Return [x, y] of the center of cell containing provided text 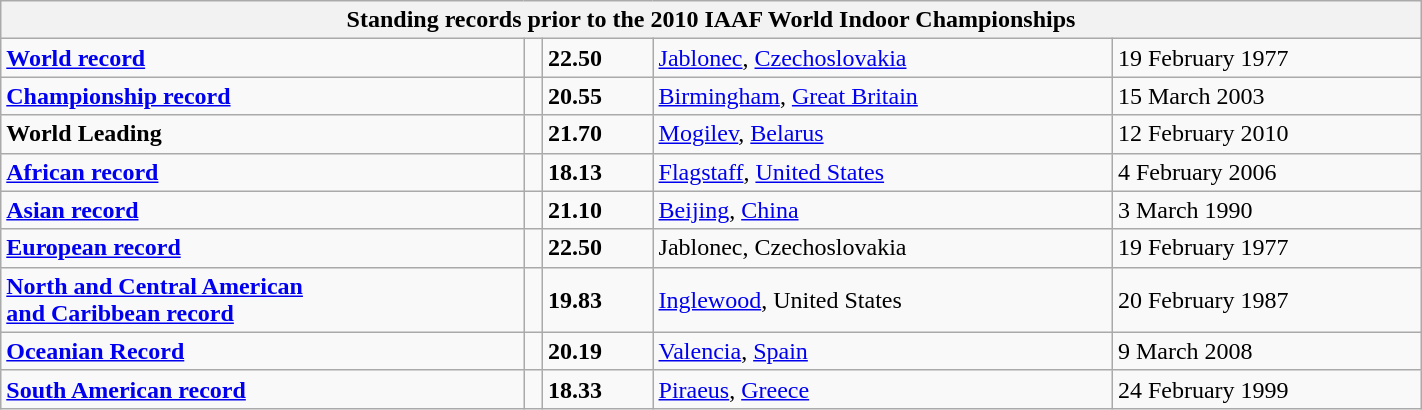
18.13 [598, 172]
World record [262, 58]
21.10 [598, 210]
Oceanian Record [262, 351]
South American record [262, 389]
Beijing, China [882, 210]
World Leading [262, 134]
Standing records prior to the 2010 IAAF World Indoor Championships [711, 20]
North and Central American and Caribbean record [262, 300]
20 February 1987 [1266, 300]
Mogilev, Belarus [882, 134]
Piraeus, Greece [882, 389]
9 March 2008 [1266, 351]
21.70 [598, 134]
Championship record [262, 96]
European record [262, 248]
Valencia, Spain [882, 351]
12 February 2010 [1266, 134]
Birmingham, Great Britain [882, 96]
Asian record [262, 210]
3 March 1990 [1266, 210]
Flagstaff, United States [882, 172]
18.33 [598, 389]
Inglewood, United States [882, 300]
19.83 [598, 300]
15 March 2003 [1266, 96]
4 February 2006 [1266, 172]
20.55 [598, 96]
African record [262, 172]
20.19 [598, 351]
24 February 1999 [1266, 389]
